Detect which cell encompasses the target text, then output its [X, Y] center coordinate. 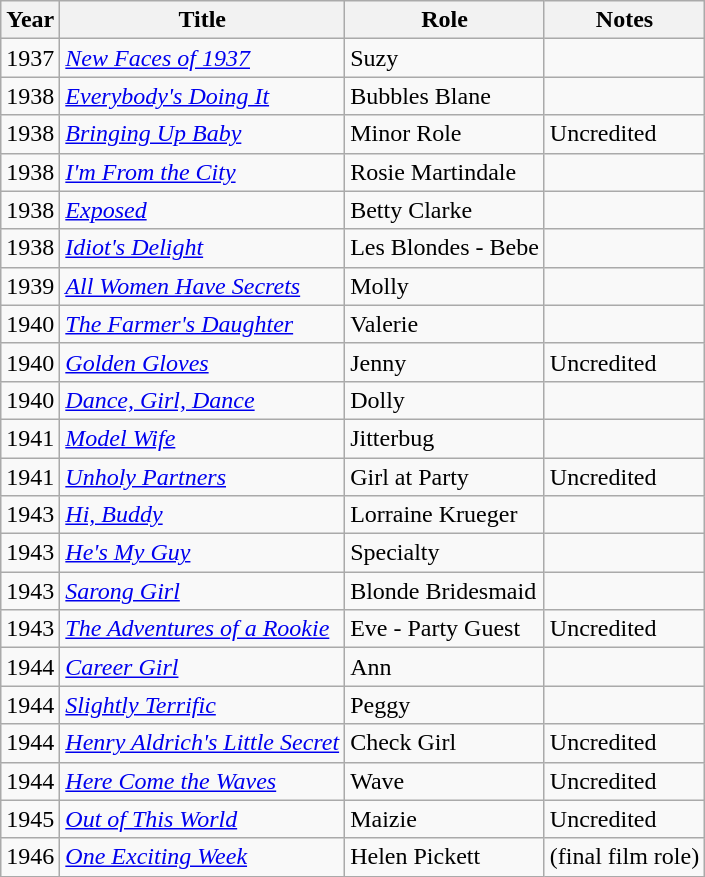
Specialty [445, 553]
Jenny [445, 362]
Golden Gloves [202, 362]
Les Blondes - Bebe [445, 248]
I'm From the City [202, 172]
Molly [445, 286]
The Adventures of a Rookie [202, 629]
Maizie [445, 819]
Model Wife [202, 438]
Rosie Martindale [445, 172]
Year [30, 20]
1946 [30, 857]
Unholy Partners [202, 477]
Helen Pickett [445, 857]
Lorraine Krueger [445, 515]
Minor Role [445, 134]
Notes [624, 20]
One Exciting Week [202, 857]
All Women Have Secrets [202, 286]
Check Girl [445, 743]
Valerie [445, 324]
Everybody's Doing It [202, 96]
Betty Clarke [445, 210]
Suzy [445, 58]
Title [202, 20]
He's My Guy [202, 553]
1937 [30, 58]
Dolly [445, 400]
Girl at Party [445, 477]
(final film role) [624, 857]
Career Girl [202, 667]
Eve - Party Guest [445, 629]
1945 [30, 819]
Bringing Up Baby [202, 134]
Hi, Buddy [202, 515]
1939 [30, 286]
Here Come the Waves [202, 781]
Slightly Terrific [202, 705]
Sarong Girl [202, 591]
New Faces of 1937 [202, 58]
Henry Aldrich's Little Secret [202, 743]
Out of This World [202, 819]
Wave [445, 781]
Blonde Bridesmaid [445, 591]
Exposed [202, 210]
Ann [445, 667]
Bubbles Blane [445, 96]
Peggy [445, 705]
Idiot's Delight [202, 248]
Role [445, 20]
Jitterbug [445, 438]
Dance, Girl, Dance [202, 400]
The Farmer's Daughter [202, 324]
